Find where the given text appears and provide that cell's center as [x, y] coordinate. 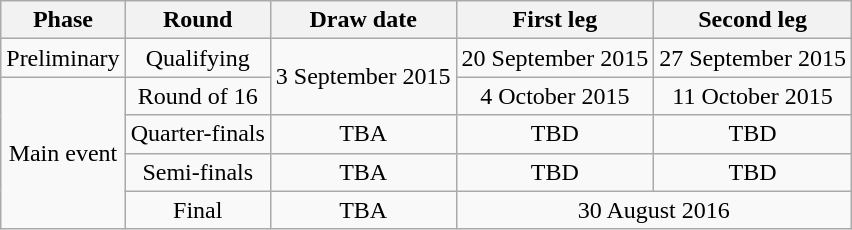
Main event [63, 153]
Semi-finals [198, 172]
3 September 2015 [363, 77]
Round of 16 [198, 96]
20 September 2015 [555, 58]
Preliminary [63, 58]
27 September 2015 [753, 58]
11 October 2015 [753, 96]
30 August 2016 [654, 210]
4 October 2015 [555, 96]
Draw date [363, 20]
First leg [555, 20]
Final [198, 210]
Quarter-finals [198, 134]
Qualifying [198, 58]
Phase [63, 20]
Round [198, 20]
Second leg [753, 20]
